Determine the (x, y) coordinate at the center of the cell enclosing the given text.  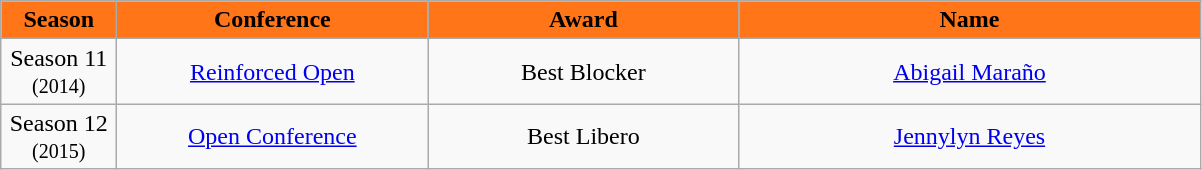
Best Blocker (584, 72)
Open Conference (272, 136)
Conference (272, 20)
Name (970, 20)
Abigail Maraño (970, 72)
Season 11(2014) (59, 72)
Jennylyn Reyes (970, 136)
Season 12(2015) (59, 136)
Reinforced Open (272, 72)
Best Libero (584, 136)
Season (59, 20)
Award (584, 20)
